Provide the (X, Y) coordinate of the cell's center where the given text is located.  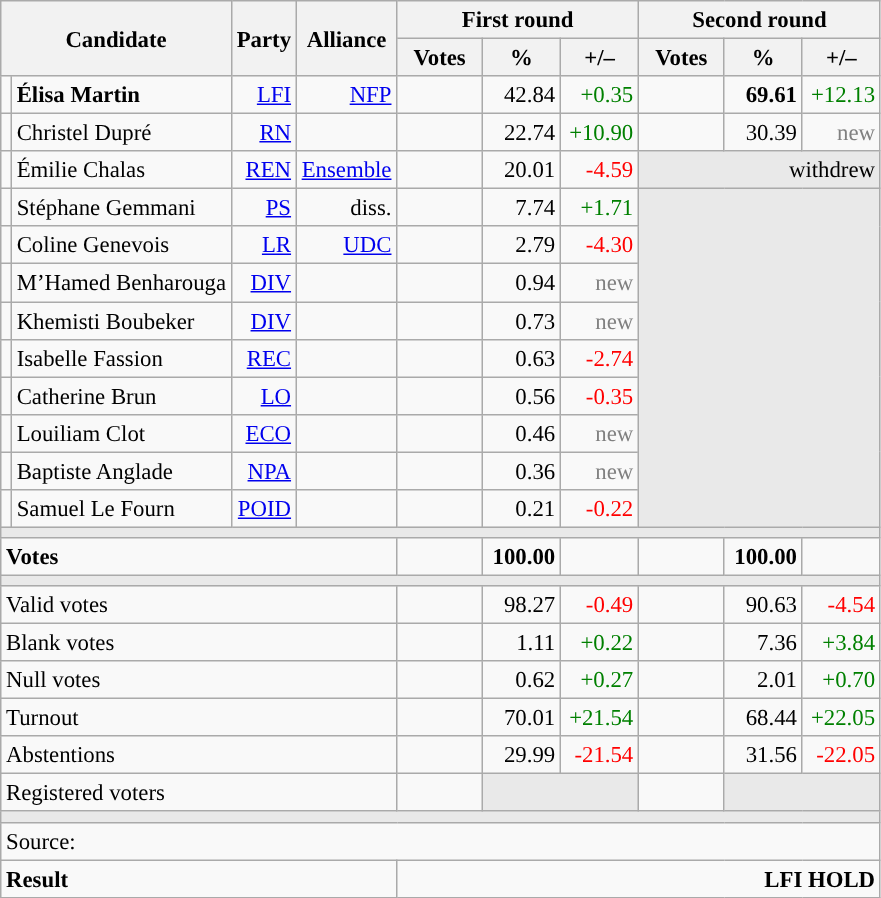
LFI (264, 95)
7.36 (763, 643)
0.73 (521, 321)
Ensemble (346, 170)
LO (264, 396)
0.94 (521, 283)
POID (264, 509)
UDC (346, 245)
-0.35 (599, 396)
-0.22 (599, 509)
PS (264, 208)
-22.05 (841, 755)
0.63 (521, 358)
22.74 (521, 133)
REC (264, 358)
Turnout (199, 718)
7.74 (521, 208)
70.01 (521, 718)
90.63 (763, 605)
REN (264, 170)
98.27 (521, 605)
Alliance (346, 38)
NPA (264, 471)
Registered voters (199, 793)
+0.70 (841, 680)
LFI HOLD (639, 879)
-21.54 (599, 755)
+0.22 (599, 643)
2.01 (763, 680)
0.36 (521, 471)
Abstentions (199, 755)
+1.71 (599, 208)
-4.30 (599, 245)
-4.59 (599, 170)
Candidate (116, 38)
2.79 (521, 245)
Isabelle Fassion (121, 358)
+10.90 (599, 133)
Élisa Martin (121, 95)
NFP (346, 95)
Coline Genevois (121, 245)
+3.84 (841, 643)
Source: (441, 841)
-2.74 (599, 358)
1.11 (521, 643)
RN (264, 133)
0.56 (521, 396)
diss. (346, 208)
29.99 (521, 755)
Catherine Brun (121, 396)
0.21 (521, 509)
+22.05 (841, 718)
Louiliam Clot (121, 433)
M’Hamed Benharouga (121, 283)
withdrew (760, 170)
Party (264, 38)
Samuel Le Fourn (121, 509)
-4.54 (841, 605)
+0.35 (599, 95)
Christel Dupré (121, 133)
Result (199, 879)
Stéphane Gemmani (121, 208)
-0.49 (599, 605)
+12.13 (841, 95)
42.84 (521, 95)
20.01 (521, 170)
LR (264, 245)
31.56 (763, 755)
Second round (760, 20)
Valid votes (199, 605)
ECO (264, 433)
Null votes (199, 680)
69.61 (763, 95)
+21.54 (599, 718)
+0.27 (599, 680)
First round (518, 20)
Blank votes (199, 643)
30.39 (763, 133)
0.46 (521, 433)
68.44 (763, 718)
Émilie Chalas (121, 170)
0.62 (521, 680)
Khemisti Boubeker (121, 321)
Baptiste Anglade (121, 471)
